Search for the cell housing the specified text and yield its (X, Y) center coordinate. 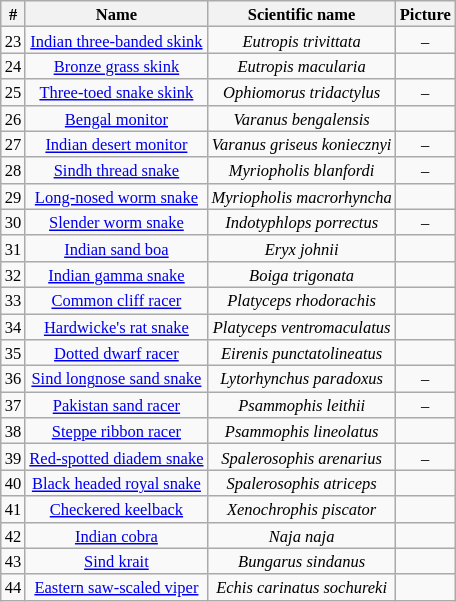
Myriopholis macrorhyncha (302, 196)
26 (14, 118)
39 (14, 457)
23 (14, 40)
Boiga trigonata (302, 274)
Eastern saw-scaled viper (116, 587)
Xenochrophis piscator (302, 509)
Pakistan sand racer (116, 405)
25 (14, 92)
24 (14, 66)
Steppe ribbon racer (116, 431)
Picture (426, 14)
Common cliff racer (116, 300)
Eutropis trivittata (302, 40)
Red-spotted diadem snake (116, 457)
Checkered keelback (116, 509)
Platyceps rhodorachis (302, 300)
Eryx johnii (302, 248)
Varanus bengalensis (302, 118)
Lytorhynchus paradoxus (302, 379)
Indian desert monitor (116, 144)
38 (14, 431)
Psammophis leithii (302, 405)
Eutropis macularia (302, 66)
Indian gamma snake (116, 274)
41 (14, 509)
42 (14, 535)
Indian sand boa (116, 248)
Indian cobra (116, 535)
31 (14, 248)
Myriopholis blanfordi (302, 170)
Sind krait (116, 561)
40 (14, 483)
Hardwicke's rat snake (116, 327)
36 (14, 379)
37 (14, 405)
Dotted dwarf racer (116, 353)
Scientific name (302, 14)
Bengal monitor (116, 118)
Bungarus sindanus (302, 561)
35 (14, 353)
Sindh thread snake (116, 170)
Bronze grass skink (116, 66)
Indian three-banded skink (116, 40)
Ophiomorus tridactylus (302, 92)
Black headed royal snake (116, 483)
Spalerosophis atriceps (302, 483)
32 (14, 274)
Slender worm snake (116, 222)
Indotyphlops porrectus (302, 222)
30 (14, 222)
44 (14, 587)
Platyceps ventromaculatus (302, 327)
Varanus griseus koniecznyi (302, 144)
Echis carinatus sochureki (302, 587)
Sind longnose sand snake (116, 379)
43 (14, 561)
Naja naja (302, 535)
33 (14, 300)
Spalerosophis arenarius (302, 457)
Eirenis punctatolineatus (302, 353)
Three-toed snake skink (116, 92)
# (14, 14)
34 (14, 327)
Name (116, 14)
Long-nosed worm snake (116, 196)
Psammophis lineolatus (302, 431)
29 (14, 196)
27 (14, 144)
28 (14, 170)
